Find where the given text appears and provide that cell's center as (X, Y) coordinate. 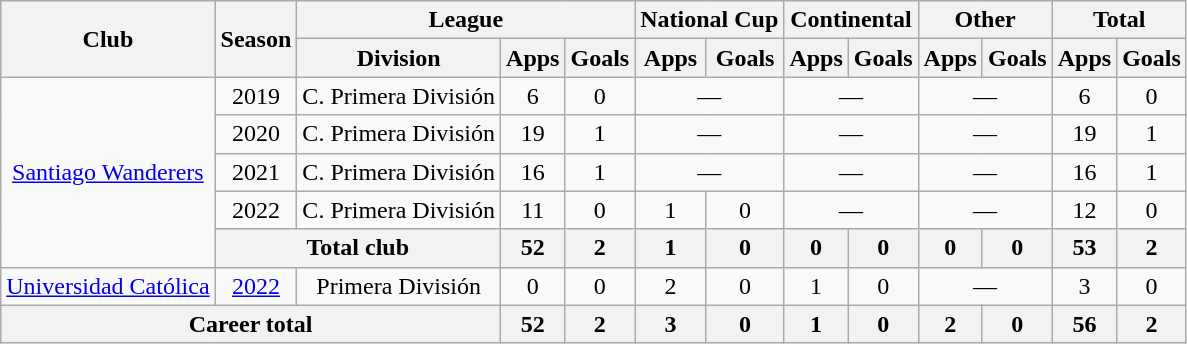
Other (985, 20)
National Cup (710, 20)
Santiago Wanderers (108, 172)
Club (108, 39)
Universidad Católica (108, 286)
2021 (256, 172)
2020 (256, 134)
56 (1084, 324)
League (466, 20)
Primera División (399, 286)
Total (1119, 20)
Total club (358, 248)
2019 (256, 96)
Career total (251, 324)
Continental (851, 20)
Season (256, 39)
Division (399, 58)
11 (533, 210)
53 (1084, 248)
12 (1084, 210)
